From the cell containing the given text, extract its center point as [x, y] coordinate. 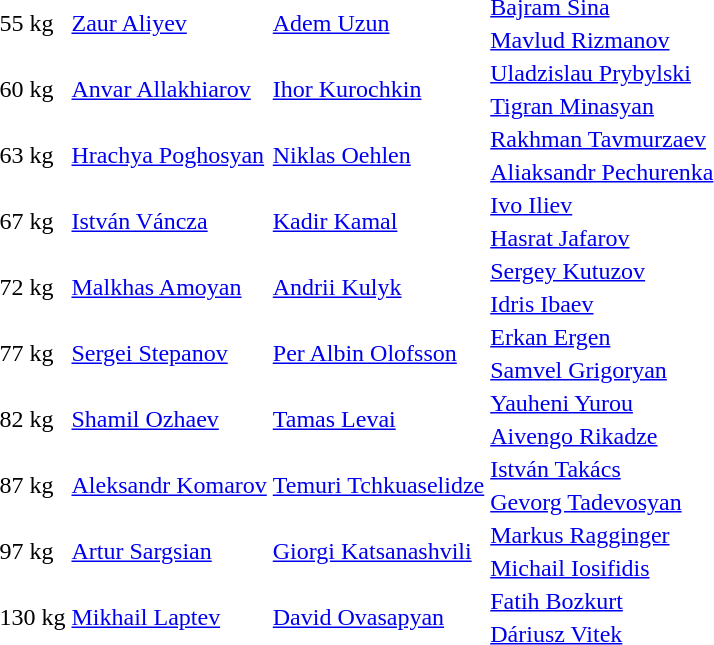
Tamas Levai [378, 420]
Artur Sargsian [169, 552]
Per Albin Olofsson [378, 354]
Giorgi Katsanashvili [378, 552]
Andrii Kulyk [378, 288]
Sergei Stepanov [169, 354]
Shamil Ozhaev [169, 420]
Anvar Allakhiarov [169, 90]
Ihor Kurochkin [378, 90]
Hrachya Poghosyan [169, 156]
Niklas Oehlen [378, 156]
István Váncza [169, 222]
Kadir Kamal [378, 222]
Temuri Tchkuaselidze [378, 486]
Malkhas Amoyan [169, 288]
Aleksandr Komarov [169, 486]
